Provide the (x, y) coordinate of the cell's center where the given text is located.  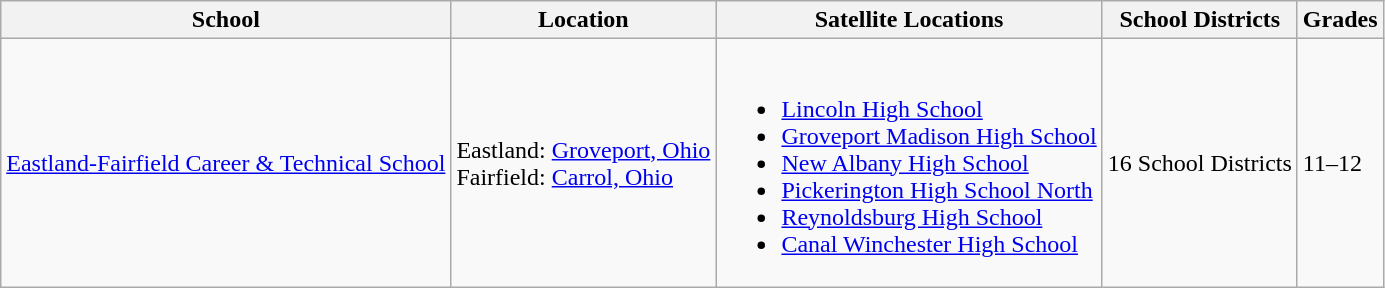
Eastland-Fairfield Career & Technical School (226, 163)
School Districts (1200, 20)
11–12 (1340, 163)
16 School Districts (1200, 163)
Grades (1340, 20)
Eastland: Groveport, OhioFairfield: Carrol, Ohio (584, 163)
Satellite Locations (909, 20)
Location (584, 20)
School (226, 20)
